Identify which cell holds the provided text, then report its [x, y] central coordinate. 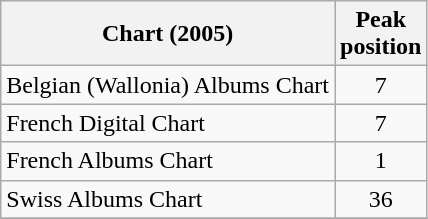
Peakposition [380, 34]
36 [380, 199]
Swiss Albums Chart [168, 199]
1 [380, 161]
French Digital Chart [168, 123]
Belgian (Wallonia) Albums Chart [168, 85]
French Albums Chart [168, 161]
Chart (2005) [168, 34]
